Return (x, y) of the center of cell containing provided text 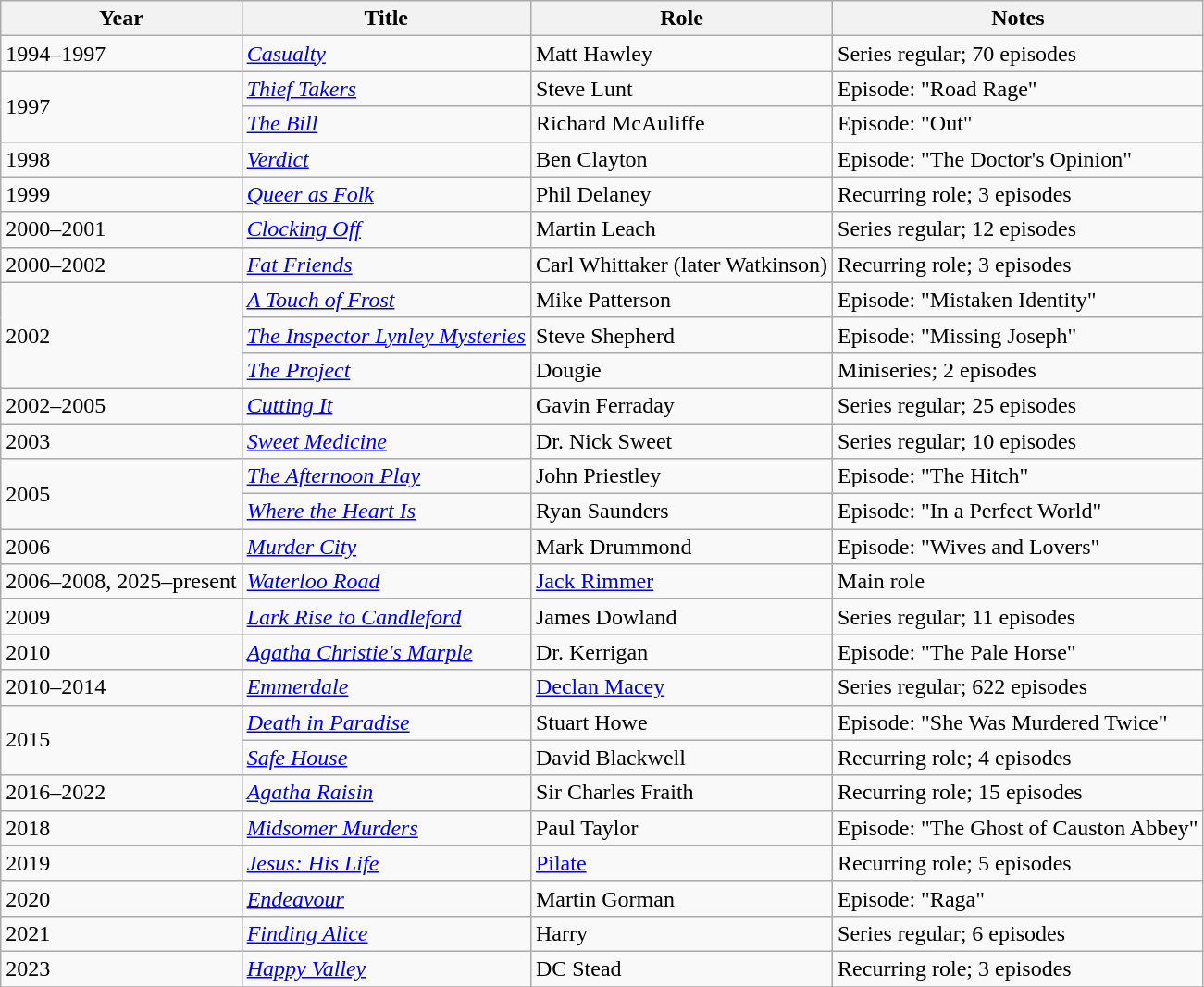
John Priestley (681, 476)
Murder City (386, 547)
Agatha Raisin (386, 793)
James Dowland (681, 617)
1994–1997 (121, 54)
Series regular; 70 episodes (1018, 54)
2010 (121, 652)
Harry (681, 933)
Episode: "Road Rage" (1018, 89)
Waterloo Road (386, 582)
Recurring role; 15 episodes (1018, 793)
Dr. Kerrigan (681, 652)
2018 (121, 828)
Mark Drummond (681, 547)
Recurring role; 4 episodes (1018, 758)
Carl Whittaker (later Watkinson) (681, 265)
Jesus: His Life (386, 863)
Lark Rise to Candleford (386, 617)
2006–2008, 2025–present (121, 582)
The Bill (386, 124)
Pilate (681, 863)
Clocking Off (386, 229)
1998 (121, 159)
Role (681, 19)
Series regular; 6 episodes (1018, 933)
2020 (121, 898)
Year (121, 19)
Thief Takers (386, 89)
Casualty (386, 54)
Recurring role; 5 episodes (1018, 863)
Finding Alice (386, 933)
Martin Leach (681, 229)
Series regular; 622 episodes (1018, 687)
Richard McAuliffe (681, 124)
The Afternoon Play (386, 476)
2003 (121, 441)
Title (386, 19)
2021 (121, 933)
Dougie (681, 370)
2006 (121, 547)
Steve Lunt (681, 89)
2005 (121, 494)
Episode: "The Pale Horse" (1018, 652)
Ben Clayton (681, 159)
Episode: "Out" (1018, 124)
Fat Friends (386, 265)
David Blackwell (681, 758)
Episode: "The Ghost of Causton Abbey" (1018, 828)
Gavin Ferraday (681, 405)
Mike Patterson (681, 300)
2010–2014 (121, 687)
Miniseries; 2 episodes (1018, 370)
Paul Taylor (681, 828)
Notes (1018, 19)
Declan Macey (681, 687)
Series regular; 11 episodes (1018, 617)
Happy Valley (386, 968)
Episode: "Missing Joseph" (1018, 335)
Sir Charles Fraith (681, 793)
Midsomer Murders (386, 828)
Main role (1018, 582)
Episode: "Wives and Lovers" (1018, 547)
Dr. Nick Sweet (681, 441)
Episode: "Mistaken Identity" (1018, 300)
Episode: "The Doctor's Opinion" (1018, 159)
Emmerdale (386, 687)
1997 (121, 106)
The Inspector Lynley Mysteries (386, 335)
Jack Rimmer (681, 582)
Steve Shepherd (681, 335)
Matt Hawley (681, 54)
DC Stead (681, 968)
Death in Paradise (386, 722)
Safe House (386, 758)
A Touch of Frost (386, 300)
Endeavour (386, 898)
2016–2022 (121, 793)
The Project (386, 370)
Ryan Saunders (681, 512)
2009 (121, 617)
2023 (121, 968)
Series regular; 25 episodes (1018, 405)
2002–2005 (121, 405)
Sweet Medicine (386, 441)
Stuart Howe (681, 722)
2002 (121, 335)
Agatha Christie's Marple (386, 652)
2000–2002 (121, 265)
Episode: "In a Perfect World" (1018, 512)
Queer as Folk (386, 194)
1999 (121, 194)
2019 (121, 863)
Episode: "Raga" (1018, 898)
2015 (121, 740)
2000–2001 (121, 229)
Series regular; 12 episodes (1018, 229)
Cutting It (386, 405)
Where the Heart Is (386, 512)
Verdict (386, 159)
Episode: "She Was Murdered Twice" (1018, 722)
Series regular; 10 episodes (1018, 441)
Martin Gorman (681, 898)
Phil Delaney (681, 194)
Episode: "The Hitch" (1018, 476)
